From the cell containing the given text, extract its center point as (X, Y) coordinate. 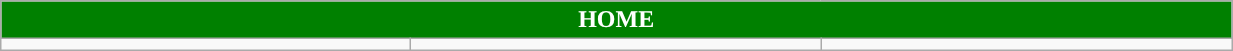
HOME (616, 20)
